Capture the cell that displays the provided text and extract its [x, y] central coordinate. 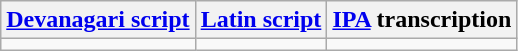
Devanagari script [98, 20]
IPA transcription [422, 20]
Latin script [261, 20]
